Output the [X, Y] coordinate of the center of the cell containing the given text.  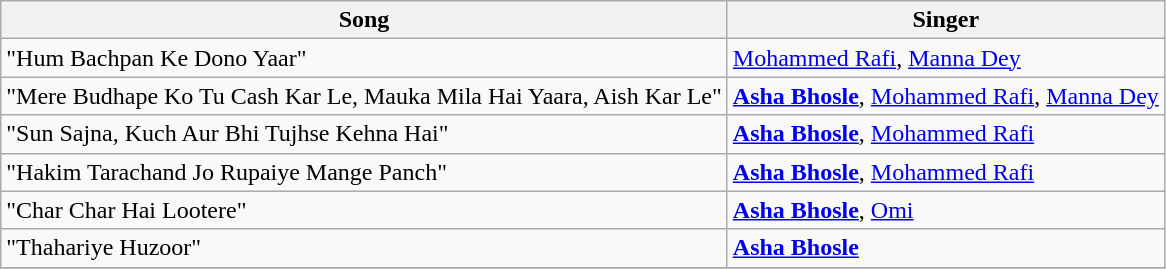
Asha Bhosle, Omi [946, 210]
"Char Char Hai Lootere" [364, 210]
Asha Bhosle, Mohammed Rafi, Manna Dey [946, 96]
"Sun Sajna, Kuch Aur Bhi Tujhse Kehna Hai" [364, 134]
Song [364, 20]
Mohammed Rafi, Manna Dey [946, 58]
"Hakim Tarachand Jo Rupaiye Mange Panch" [364, 172]
Singer [946, 20]
"Thahariye Huzoor" [364, 248]
"Mere Budhape Ko Tu Cash Kar Le, Mauka Mila Hai Yaara, Aish Kar Le" [364, 96]
Asha Bhosle [946, 248]
"Hum Bachpan Ke Dono Yaar" [364, 58]
